Output the [X, Y] coordinate of the center of the cell containing the given text.  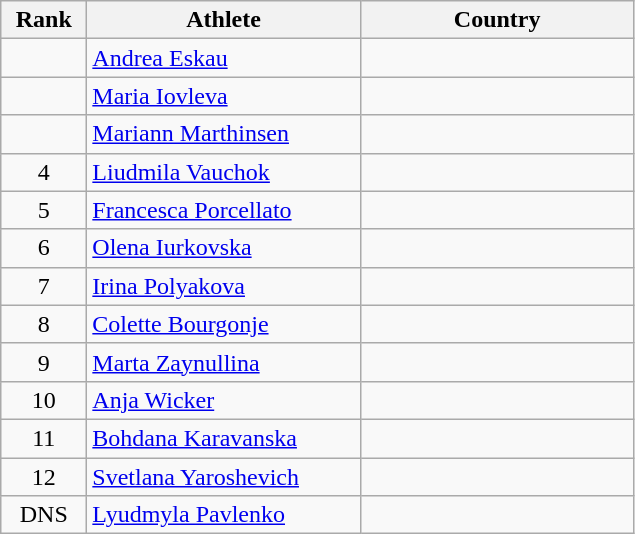
11 [44, 438]
Mariann Marthinsen [224, 134]
Athlete [224, 20]
Maria Iovleva [224, 96]
4 [44, 172]
8 [44, 324]
Francesca Porcellato [224, 210]
6 [44, 248]
Irina Polyakova [224, 286]
5 [44, 210]
Andrea Eskau [224, 58]
Anja Wicker [224, 400]
Liudmila Vauchok [224, 172]
Olena Iurkovska [224, 248]
Bohdana Karavanska [224, 438]
Country [497, 20]
DNS [44, 515]
12 [44, 477]
Marta Zaynullina [224, 362]
10 [44, 400]
7 [44, 286]
Lyudmyla Pavlenko [224, 515]
Rank [44, 20]
Colette Bourgonje [224, 324]
Svetlana Yaroshevich [224, 477]
9 [44, 362]
